Scan for the cell matching the given text and deliver its [x, y] coordinate at center. 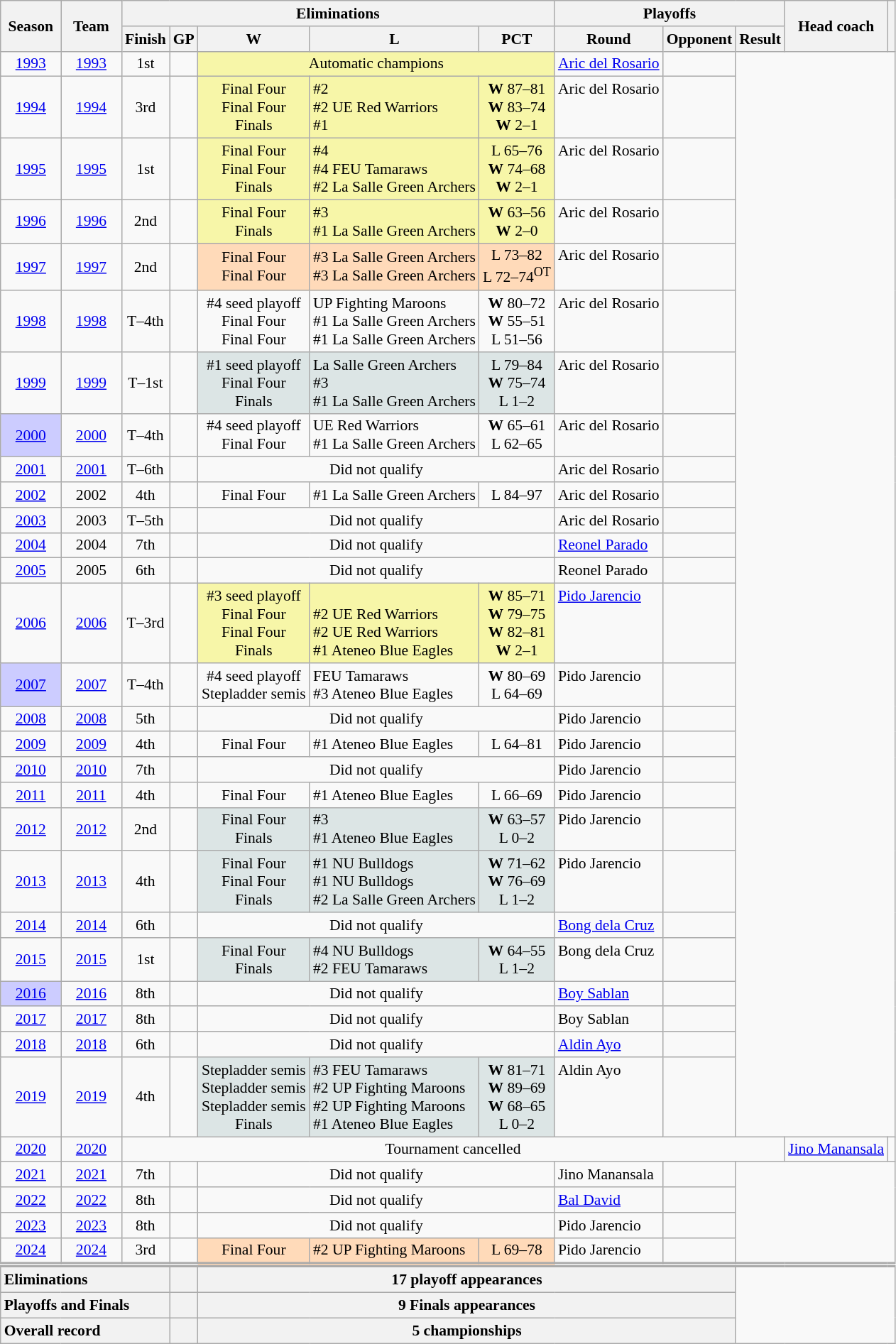
W 85–71W 79–75W 82–81W 2–1 [517, 623]
W 65–61L 62–65 [517, 435]
W 81–71W 89–69W 68–65L 0–2 [517, 1097]
5 championships [467, 1331]
L 84–97 [517, 495]
Bal David [609, 1200]
#4 NU Bulldogs#2 FEU Tamaraws [395, 960]
W 63–56W 2–0 [517, 222]
Stepladder semisStepladder semisStepladder semisFinals [254, 1097]
#4 #4 FEU Tamaraws#2 La Salle Green Archers [395, 169]
#2 #2 UE Red Warriors#1 [395, 108]
L 69–78 [517, 1251]
Playoffs and Finals [85, 1306]
GP [184, 39]
W 80–72W 55–51L 51–56 [517, 321]
Playoffs [670, 13]
W [254, 39]
W 64–55L 1–2 [517, 960]
W 63–57L 0–2 [517, 829]
17 playoff appearances [467, 1279]
#3 FEU Tamaraws#2 UP Fighting Maroons#2 UP Fighting Maroons#1 Ateneo Blue Eagles [395, 1097]
#4 seed playoffFinal FourFinal Four [254, 321]
L 65–76W 74–68W 2–1 [517, 169]
Automatic champions [376, 64]
T–5th [146, 520]
#4 seed playoffStepladder semis [254, 684]
T–3rd [146, 623]
UP Fighting Maroons#1 La Salle Green Archers#1 La Salle Green Archers [395, 321]
PCT [517, 39]
L 64–81 [517, 745]
L 66–69 [517, 795]
Team [91, 26]
#3 La Salle Green Archers#3 La Salle Green Archers [395, 267]
#3 #1 La Salle Green Archers [395, 222]
Season [31, 26]
Overall record [85, 1331]
#1 NU Bulldogs#1 NU Bulldogs#2 La Salle Green Archers [395, 882]
L 79–84W 75–74L 1–2 [517, 383]
Result [760, 39]
T–1st [146, 383]
L [395, 39]
5th [146, 719]
T–6th [146, 470]
Tournament cancelled [453, 1149]
Final FourFinal Four [254, 267]
La Salle Green Archers#3 #1 La Salle Green Archers [395, 383]
W 87–81W 83–74W 2–1 [517, 108]
#3 seed playoffFinal FourFinal FourFinals [254, 623]
UE Red Warriors#1 La Salle Green Archers [395, 435]
Finish [146, 39]
Round [609, 39]
W 80–69L 64–69 [517, 684]
#4 seed playoffFinal Four [254, 435]
#1 La Salle Green Archers [395, 495]
#1 seed playoffFinal FourFinals [254, 383]
Opponent [700, 39]
#2 UE Red Warriors#2 UE Red Warriors#1 Ateneo Blue Eagles [395, 623]
Head coach [836, 26]
L 73–82L 72–74OT [517, 267]
#3 #1 Ateneo Blue Eagles [395, 829]
9 Finals appearances [467, 1306]
#2 UP Fighting Maroons [395, 1251]
FEU Tamaraws#3 Ateneo Blue Eagles [395, 684]
W 71–62W 76–69L 1–2 [517, 882]
